Determine the [X, Y] coordinate at the center of the cell enclosing the given text.  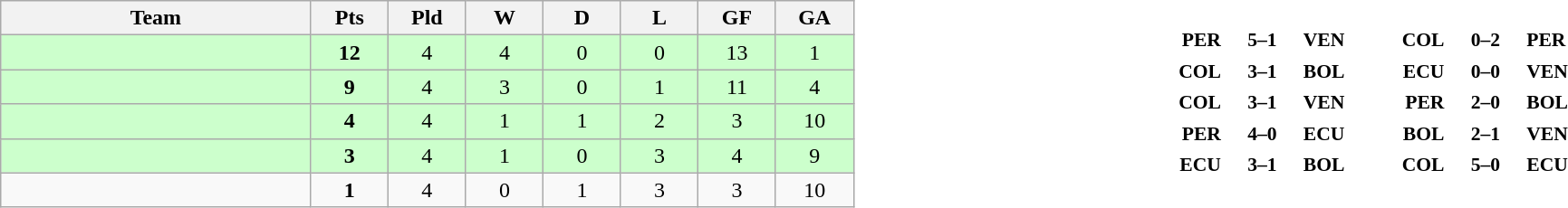
Pts [350, 18]
0–0 [1486, 71]
Pld [428, 18]
W [505, 18]
12 [350, 52]
5–0 [1486, 165]
L [659, 18]
D [582, 18]
11 [737, 87]
4–0 [1263, 134]
2–1 [1486, 134]
13 [737, 52]
GA [814, 18]
0–2 [1486, 41]
GF [737, 18]
2–0 [1486, 103]
5–1 [1263, 41]
2 [659, 121]
Team [156, 18]
